Determine the [x, y] coordinate at the center of the cell enclosing the given text.  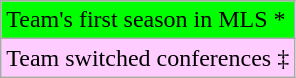
Team's first season in MLS * [148, 20]
Team switched conferences ‡ [148, 58]
